Output the [x, y] coordinate of the center of the cell containing the given text.  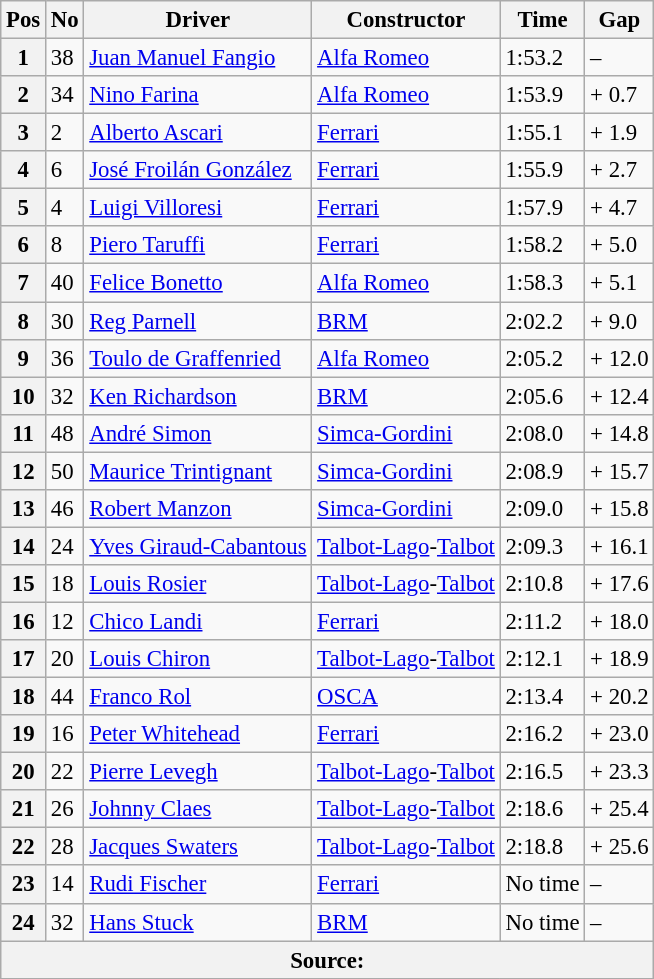
Chico Landi [198, 621]
1:57.9 [542, 208]
2:05.6 [542, 396]
1:58.3 [542, 283]
21 [24, 809]
Franco Rol [198, 697]
+ 25.4 [620, 809]
2:09.0 [542, 509]
2:11.2 [542, 621]
10 [24, 396]
Pos [24, 20]
Gap [620, 20]
34 [65, 95]
2:08.9 [542, 471]
Alberto Ascari [198, 133]
+ 2.7 [620, 170]
2:08.0 [542, 433]
Juan Manuel Fangio [198, 58]
1:53.9 [542, 95]
Piero Taruffi [198, 245]
Louis Chiron [198, 659]
+ 16.1 [620, 546]
Luigi Villoresi [198, 208]
Hans Stuck [198, 922]
2:10.8 [542, 584]
1:53.2 [542, 58]
+ 9.0 [620, 321]
2:18.6 [542, 809]
2:13.4 [542, 697]
1 [24, 58]
1:55.9 [542, 170]
+ 18.9 [620, 659]
3 [24, 133]
José Froilán González [198, 170]
No [65, 20]
40 [65, 283]
9 [24, 358]
46 [65, 509]
2:16.2 [542, 734]
+ 14.8 [620, 433]
Rudi Fischer [198, 885]
30 [65, 321]
+ 25.6 [620, 847]
Robert Manzon [198, 509]
23 [24, 885]
Toulo de Graffenried [198, 358]
1:55.1 [542, 133]
+ 0.7 [620, 95]
38 [65, 58]
Felice Bonetto [198, 283]
5 [24, 208]
+ 18.0 [620, 621]
36 [65, 358]
Driver [198, 20]
50 [65, 471]
2:02.2 [542, 321]
15 [24, 584]
+ 12.4 [620, 396]
2:16.5 [542, 772]
+ 5.0 [620, 245]
+ 23.0 [620, 734]
26 [65, 809]
Pierre Levegh [198, 772]
Constructor [406, 20]
+ 15.7 [620, 471]
11 [24, 433]
2:18.8 [542, 847]
7 [24, 283]
Yves Giraud-Cabantous [198, 546]
+ 23.3 [620, 772]
48 [65, 433]
+ 12.0 [620, 358]
Johnny Claes [198, 809]
+ 5.1 [620, 283]
Jacques Swaters [198, 847]
19 [24, 734]
Maurice Trintignant [198, 471]
Ken Richardson [198, 396]
2:09.3 [542, 546]
Source: [328, 960]
13 [24, 509]
28 [65, 847]
Louis Rosier [198, 584]
+ 1.9 [620, 133]
Time [542, 20]
Peter Whitehead [198, 734]
+ 15.8 [620, 509]
17 [24, 659]
Nino Farina [198, 95]
André Simon [198, 433]
1:58.2 [542, 245]
+ 4.7 [620, 208]
OSCA [406, 697]
+ 20.2 [620, 697]
44 [65, 697]
2:05.2 [542, 358]
+ 17.6 [620, 584]
Reg Parnell [198, 321]
2:12.1 [542, 659]
